Capture the cell that displays the provided text and extract its [X, Y] central coordinate. 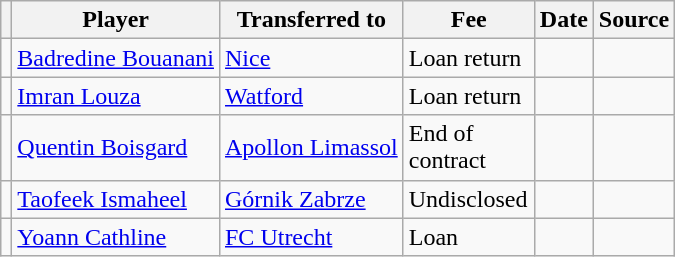
Loan [468, 237]
Fee [468, 20]
Yoann Cathline [116, 237]
Undisclosed [468, 199]
Taofeek Ismaheel [116, 199]
Imran Louza [116, 96]
Nice [311, 58]
Apollon Limassol [311, 148]
Quentin Boisgard [116, 148]
Source [634, 20]
Date [564, 20]
Badredine Bouanani [116, 58]
Player [116, 20]
Transferred to [311, 20]
Watford [311, 96]
Górnik Zabrze [311, 199]
FC Utrecht [311, 237]
End of contract [468, 148]
